For the text-containing cell, return its midpoint in (x, y) coordinate format. 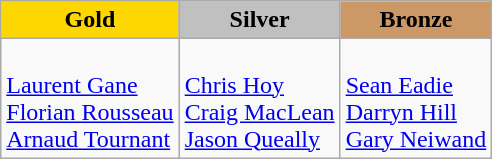
Chris Hoy Craig MacLean Jason Queally (260, 98)
Silver (260, 20)
Laurent GaneFlorian Rousseau Arnaud Tournant (90, 98)
Bronze (416, 20)
Sean Eadie Darryn Hill Gary Neiwand (416, 98)
Gold (90, 20)
